Detect which cell encompasses the target text, then output its [X, Y] center coordinate. 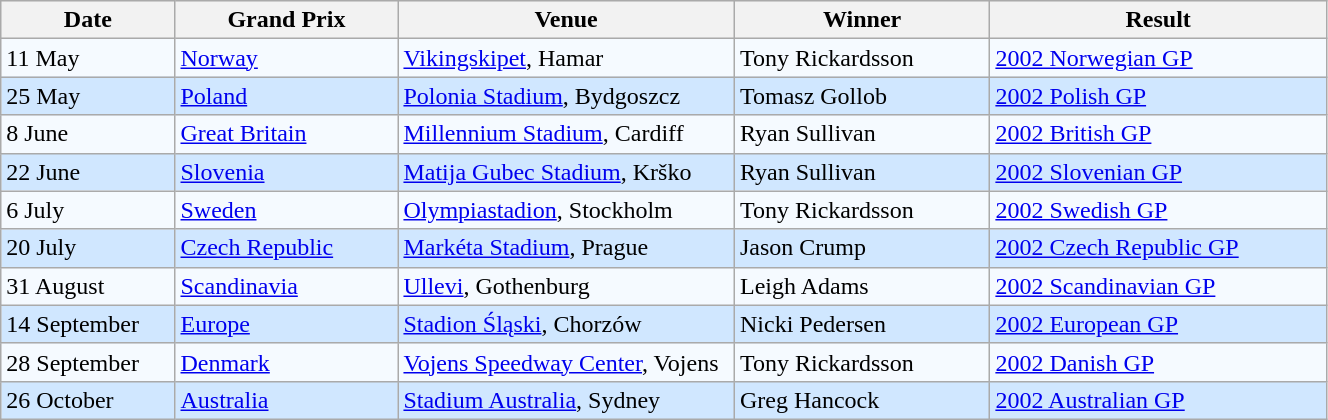
11 May [88, 58]
Jason Crump [862, 248]
Norway [286, 58]
2002 Polish GP [1158, 96]
Vojens Speedway Center, Vojens [566, 362]
Nicki Pedersen [862, 324]
Venue [566, 20]
Sweden [286, 210]
26 October [88, 400]
Markéta Stadium, Prague [566, 248]
2002 Danish GP [1158, 362]
6 July [88, 210]
Matija Gubec Stadium, Krško [566, 172]
Australia [286, 400]
14 September [88, 324]
25 May [88, 96]
Slovenia [286, 172]
Ullevi, Gothenburg [566, 286]
31 August [88, 286]
Date [88, 20]
2002 Swedish GP [1158, 210]
Tomasz Gollob [862, 96]
28 September [88, 362]
2002 Scandinavian GP [1158, 286]
Scandinavia [286, 286]
Millennium Stadium, Cardiff [566, 134]
20 July [88, 248]
2002 Norwegian GP [1158, 58]
2002 British GP [1158, 134]
Stadium Australia, Sydney [566, 400]
Poland [286, 96]
Czech Republic [286, 248]
Winner [862, 20]
Europe [286, 324]
Olympiastadion, Stockholm [566, 210]
Stadion Śląski, Chorzów [566, 324]
Result [1158, 20]
Leigh Adams [862, 286]
22 June [88, 172]
2002 Czech Republic GP [1158, 248]
2002 Slovenian GP [1158, 172]
Vikingskipet, Hamar [566, 58]
Great Britain [286, 134]
Grand Prix [286, 20]
2002 European GP [1158, 324]
Polonia Stadium, Bydgoszcz [566, 96]
2002 Australian GP [1158, 400]
Denmark [286, 362]
Greg Hancock [862, 400]
8 June [88, 134]
